Provide the [x, y] coordinate of the cell's center where the given text is located.  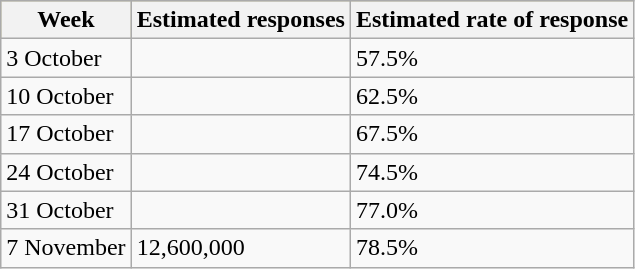
67.5% [492, 134]
57.5% [492, 58]
3 October [66, 58]
Estimated rate of response [492, 20]
24 October [66, 172]
12,600,000 [240, 248]
31 October [66, 210]
78.5% [492, 248]
Estimated responses [240, 20]
77.0% [492, 210]
62.5% [492, 96]
10 October [66, 96]
17 October [66, 134]
74.5% [492, 172]
Week [66, 20]
7 November [66, 248]
